For the text-containing cell, return its midpoint in (X, Y) coordinate format. 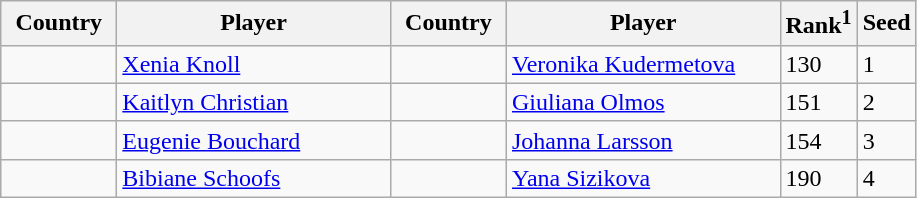
3 (886, 140)
Eugenie Bouchard (254, 140)
Kaitlyn Christian (254, 102)
151 (818, 102)
2 (886, 102)
Seed (886, 24)
4 (886, 178)
154 (818, 140)
Johanna Larsson (643, 140)
130 (818, 64)
Bibiane Schoofs (254, 178)
Rank1 (818, 24)
190 (818, 178)
1 (886, 64)
Veronika Kudermetova (643, 64)
Yana Sizikova (643, 178)
Xenia Knoll (254, 64)
Giuliana Olmos (643, 102)
